Locate the cell with the specified text and output its [X, Y] center coordinate. 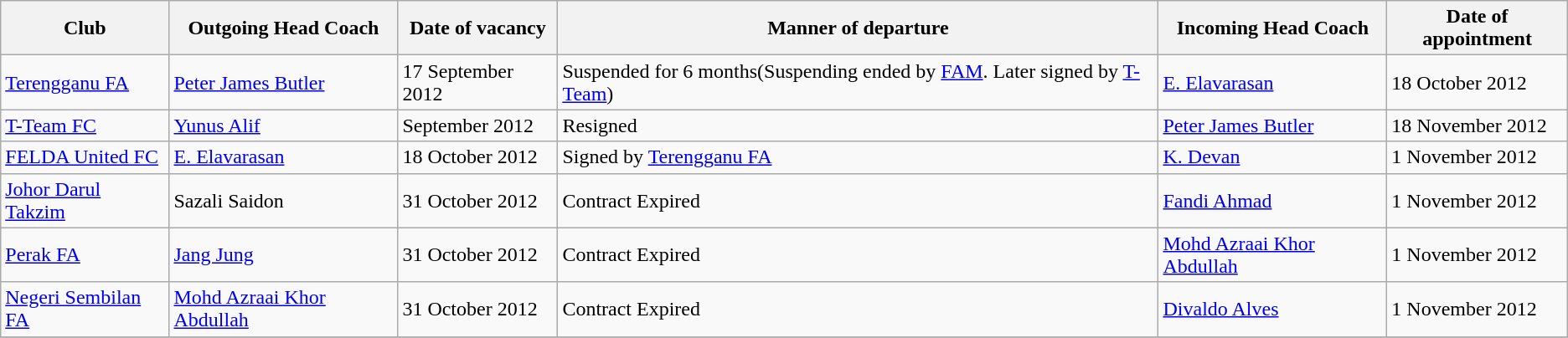
Divaldo Alves [1273, 310]
17 September 2012 [477, 82]
Terengganu FA [85, 82]
Fandi Ahmad [1273, 201]
Jang Jung [283, 254]
Johor Darul Takzim [85, 201]
Signed by Terengganu FA [858, 157]
Date of vacancy [477, 28]
Sazali Saidon [283, 201]
Perak FA [85, 254]
FELDA United FC [85, 157]
Resigned [858, 125]
Yunus Alif [283, 125]
T-Team FC [85, 125]
Date of appointment [1478, 28]
18 November 2012 [1478, 125]
Suspended for 6 months(Suspending ended by FAM. Later signed by T-Team) [858, 82]
Manner of departure [858, 28]
Incoming Head Coach [1273, 28]
Outgoing Head Coach [283, 28]
September 2012 [477, 125]
Club [85, 28]
K. Devan [1273, 157]
Negeri Sembilan FA [85, 310]
